Provide the (X, Y) coordinate of the cell's center where the given text is located.  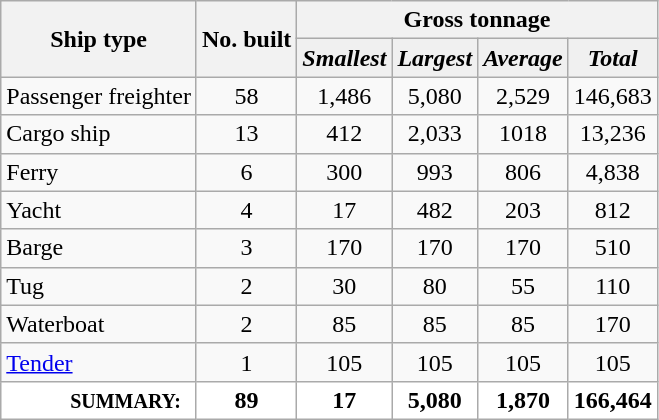
Tug (99, 286)
No. built (246, 39)
510 (612, 248)
30 (344, 286)
Ferry (99, 172)
166,464 (612, 400)
Cargo ship (99, 134)
13 (246, 134)
Tender (99, 362)
Ship type (99, 39)
80 (435, 286)
Smallest (344, 58)
55 (524, 286)
2,033 (435, 134)
Total (612, 58)
300 (344, 172)
4 (246, 210)
1 (246, 362)
3 (246, 248)
89 (246, 400)
1,870 (524, 400)
6 (246, 172)
993 (435, 172)
203 (524, 210)
Gross tonnage (477, 20)
Barge (99, 248)
806 (524, 172)
1,486 (344, 96)
1018 (524, 134)
13,236 (612, 134)
2,529 (524, 96)
Waterboat (99, 324)
482 (435, 210)
Passenger freighter (99, 96)
58 (246, 96)
4,838 (612, 172)
812 (612, 210)
146,683 (612, 96)
Average (524, 58)
Largest (435, 58)
Yacht (99, 210)
110 (612, 286)
SUMMARY: (99, 400)
412 (344, 134)
